Scan for the cell matching the given text and deliver its (x, y) coordinate at center. 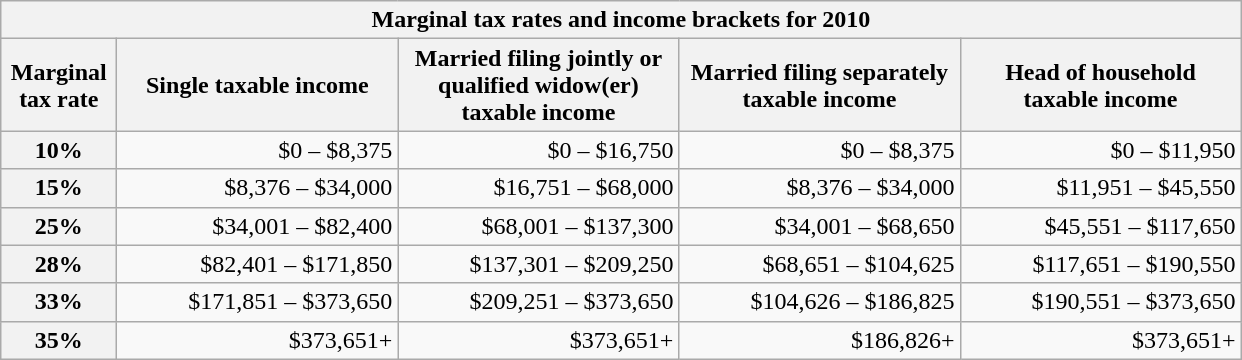
$11,951 – $45,550 (1100, 188)
$68,001 – $137,300 (538, 226)
$34,001 – $82,400 (258, 226)
Marginal tax rate (59, 85)
15% (59, 188)
$16,751 – $68,000 (538, 188)
Head of household taxable income (1100, 85)
Married filing separately taxable income (820, 85)
Married filing jointly or qualified widow(er) taxable income (538, 85)
33% (59, 302)
Single taxable income (258, 85)
$137,301 – $209,250 (538, 264)
$68,651 – $104,625 (820, 264)
$117,651 – $190,550 (1100, 264)
$209,251 – $373,650 (538, 302)
10% (59, 150)
$0 – $16,750 (538, 150)
35% (59, 340)
$45,551 – $117,650 (1100, 226)
Marginal tax rates and income brackets for 2010 (621, 20)
$82,401 – $171,850 (258, 264)
25% (59, 226)
$171,851 – $373,650 (258, 302)
28% (59, 264)
$190,551 – $373,650 (1100, 302)
$34,001 – $68,650 (820, 226)
$186,826+ (820, 340)
$0 – $11,950 (1100, 150)
$104,626 – $186,825 (820, 302)
